Extract the (X, Y) coordinate from the center of the cell holding the provided text.  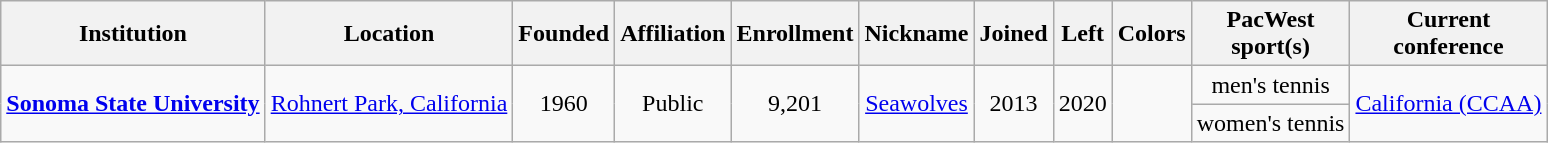
Nickname (916, 34)
Location (389, 34)
PacWestsport(s) (1270, 34)
Rohnert Park, California (389, 104)
Sonoma State University (133, 104)
Enrollment (795, 34)
Affiliation (673, 34)
Left (1082, 34)
women's tennis (1270, 123)
Public (673, 104)
Seawolves (916, 104)
men's tennis (1270, 85)
Institution (133, 34)
1960 (564, 104)
Currentconference (1448, 34)
California (CCAA) (1448, 104)
2020 (1082, 104)
Colors (1152, 34)
9,201 (795, 104)
Joined (1014, 34)
2013 (1014, 104)
Founded (564, 34)
